Identify which cell holds the provided text, then report its [X, Y] central coordinate. 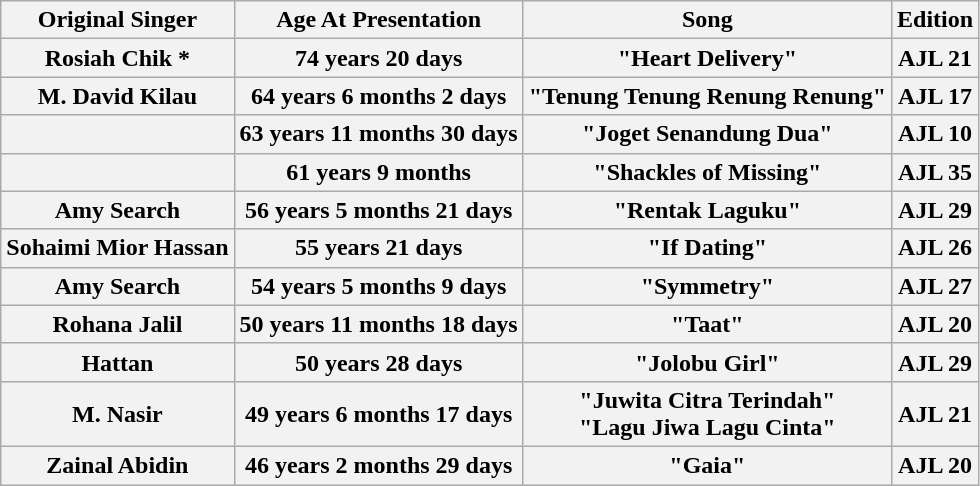
M. David Kilau [118, 96]
"Shackles of Missing" [707, 172]
49 years 6 months 17 days [378, 414]
"Rentak Laguku" [707, 210]
54 years 5 months 9 days [378, 286]
"Gaia" [707, 465]
Song [707, 20]
"Jolobu Girl" [707, 362]
56 years 5 months 21 days [378, 210]
64 years 6 months 2 days [378, 96]
AJL 35 [936, 172]
74 years 20 days [378, 58]
AJL 17 [936, 96]
63 years 11 months 30 days [378, 134]
M. Nasir [118, 414]
Sohaimi Mior Hassan [118, 248]
AJL 27 [936, 286]
Hattan [118, 362]
Age At Presentation [378, 20]
Rosiah Chik * [118, 58]
"Juwita Citra Terindah""Lagu Jiwa Lagu Cinta" [707, 414]
55 years 21 days [378, 248]
50 years 28 days [378, 362]
Zainal Abidin [118, 465]
Rohana Jalil [118, 324]
"Taat" [707, 324]
AJL 10 [936, 134]
AJL 26 [936, 248]
"Tenung Tenung Renung Renung" [707, 96]
Original Singer [118, 20]
46 years 2 months 29 days [378, 465]
61 years 9 months [378, 172]
Edition [936, 20]
"Heart Delivery" [707, 58]
50 years 11 months 18 days [378, 324]
"Joget Senandung Dua" [707, 134]
"If Dating" [707, 248]
"Symmetry" [707, 286]
